Provide the [X, Y] coordinate of the cell's center where the given text is located.  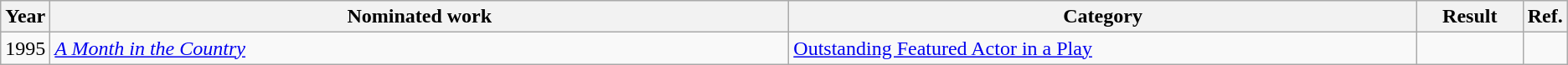
Nominated work [420, 17]
Category [1103, 17]
Ref. [1545, 17]
1995 [25, 48]
Year [25, 17]
A Month in the Country [420, 48]
Outstanding Featured Actor in a Play [1103, 48]
Result [1469, 17]
